Determine the [X, Y] coordinate at the center of the cell enclosing the given text.  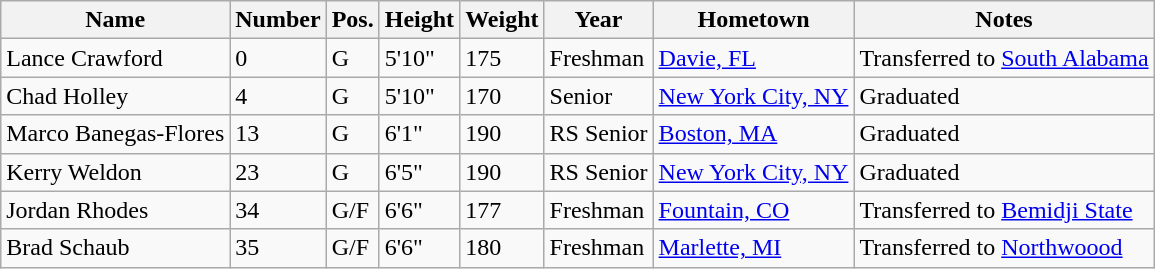
Height [419, 20]
Name [116, 20]
Brad Schaub [116, 248]
180 [502, 248]
175 [502, 58]
Chad Holley [116, 96]
Weight [502, 20]
4 [278, 96]
Jordan Rhodes [116, 210]
0 [278, 58]
Pos. [352, 20]
Davie, FL [754, 58]
35 [278, 248]
23 [278, 172]
Fountain, CO [754, 210]
Kerry Weldon [116, 172]
Hometown [754, 20]
Senior [598, 96]
Marlette, MI [754, 248]
34 [278, 210]
6'1" [419, 134]
6'5" [419, 172]
Number [278, 20]
Transferred to Bemidji State [1004, 210]
Year [598, 20]
13 [278, 134]
170 [502, 96]
Lance Crawford [116, 58]
177 [502, 210]
Transferred to South Alabama [1004, 58]
Marco Banegas-Flores [116, 134]
Transferred to Northwoood [1004, 248]
Notes [1004, 20]
Boston, MA [754, 134]
